For the text-containing cell, return its midpoint in (X, Y) coordinate format. 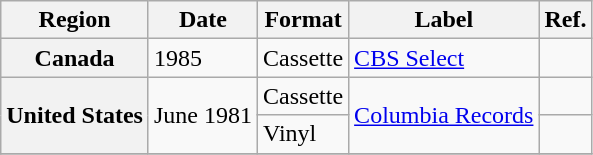
Label (444, 20)
Columbia Records (444, 115)
June 1981 (202, 115)
Vinyl (304, 134)
Canada (75, 58)
Date (202, 20)
Ref. (566, 20)
Region (75, 20)
1985 (202, 58)
Format (304, 20)
United States (75, 115)
CBS Select (444, 58)
